Pinpoint the cell where the given text exists, returning its (X, Y) midpoint coordinate. 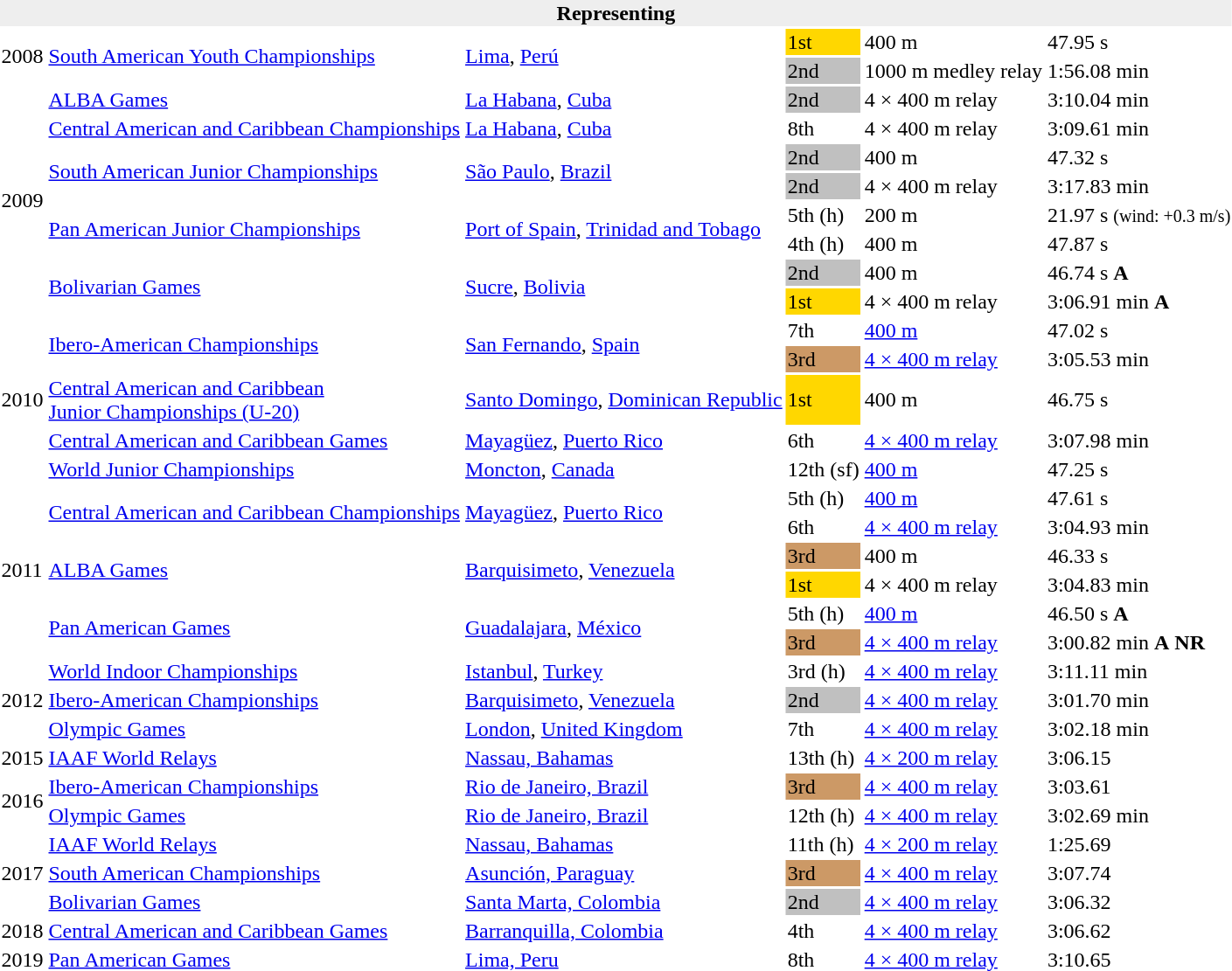
3:07.98 min (1138, 440)
3:06.62 (1138, 931)
3:03.61 (1138, 787)
World Junior Championships (254, 469)
47.61 s (1138, 498)
3:07.74 (1138, 873)
Asunción, Paraguay (624, 873)
2009 (23, 201)
3:11.11 min (1138, 671)
Representing (616, 13)
200 m (953, 215)
47.87 s (1138, 244)
1000 m medley relay (953, 71)
8th (824, 128)
13th (h) (824, 758)
4th (h) (824, 244)
3:17.83 min (1138, 186)
Santa Marta, Colombia (624, 902)
3:10.04 min (1138, 100)
San Fernando, Spain (624, 344)
2011 (23, 570)
47.25 s (1138, 469)
4th (824, 931)
Guadalajara, México (624, 628)
3:06.15 (1138, 758)
Barranquilla, Colombia (624, 931)
3:09.61 min (1138, 128)
Central American and CaribbeanJunior Championships (U-20) (254, 400)
Moncton, Canada (624, 469)
Lima, Perú (624, 56)
South American Junior Championships (254, 171)
Sucre, Bolivia (624, 287)
London, United Kingdom (624, 729)
2012 (23, 700)
46.75 s (1138, 400)
47.02 s (1138, 330)
Port of Spain, Trinidad and Tobago (624, 229)
46.74 s A (1138, 273)
21.97 s (wind: +0.3 m/s) (1138, 215)
São Paulo, Brazil (624, 171)
47.95 s (1138, 42)
South American Youth Championships (254, 56)
12th (sf) (824, 469)
2010 (23, 400)
Santo Domingo, Dominican Republic (624, 400)
3:06.91 min A (1138, 302)
3:04.83 min (1138, 585)
3:02.18 min (1138, 729)
2018 (23, 931)
46.33 s (1138, 556)
3:00.82 min A NR (1138, 642)
46.50 s A (1138, 614)
3:05.53 min (1138, 359)
2016 (23, 801)
11th (h) (824, 844)
2015 (23, 758)
Pan American Junior Championships (254, 229)
1:25.69 (1138, 844)
World Indoor Championships (254, 671)
3:02.69 min (1138, 815)
2008 (23, 56)
3:01.70 min (1138, 700)
3rd (h) (824, 671)
Pan American Games (254, 628)
12th (h) (824, 815)
South American Championships (254, 873)
Istanbul, Turkey (624, 671)
2017 (23, 873)
3:06.32 (1138, 902)
3:04.93 min (1138, 527)
1:56.08 min (1138, 71)
47.32 s (1138, 157)
